Capture the cell that displays the provided text and extract its (X, Y) central coordinate. 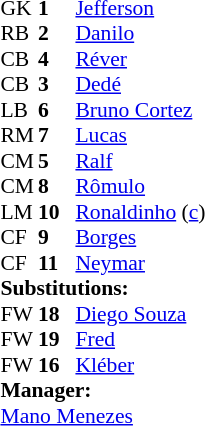
9 (57, 237)
Rômulo (140, 187)
5 (57, 161)
Réver (140, 59)
Diego Souza (140, 314)
Danilo (140, 33)
Bruno Cortez (140, 110)
3 (57, 85)
11 (57, 263)
Lucas (140, 135)
Manager: (102, 391)
Ronaldinho (c) (140, 212)
4 (57, 59)
Fred (140, 339)
Ralf (140, 161)
16 (57, 365)
6 (57, 110)
Neymar (140, 263)
Substitutions: (102, 289)
19 (57, 339)
Borges (140, 237)
Dedé (140, 85)
Kléber (140, 365)
RB (19, 33)
8 (57, 187)
LM (19, 212)
LB (19, 110)
10 (57, 212)
2 (57, 33)
18 (57, 314)
7 (57, 135)
RM (19, 135)
